Return [x, y] of the center of cell containing provided text 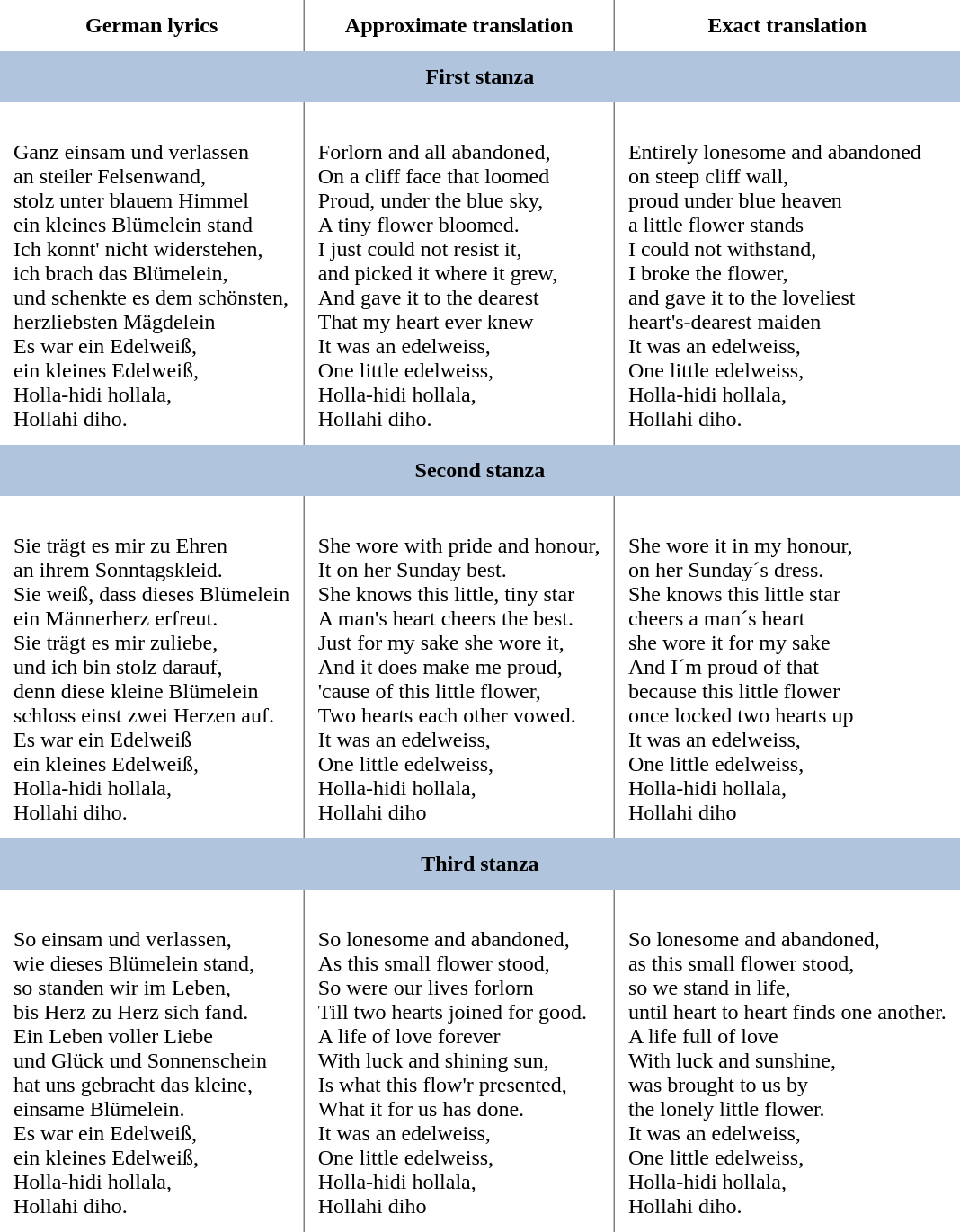
Exact translation [787, 25]
First stanza [480, 77]
German lyrics [152, 25]
Second stanza [480, 471]
Third stanza [480, 864]
Approximate translation [458, 25]
